Scan for the cell matching the given text and deliver its [x, y] coordinate at center. 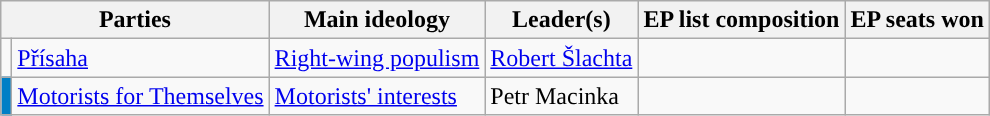
EP list composition [742, 20]
Leader(s) [562, 20]
Přísaha [140, 58]
Motorists for Themselves [140, 96]
EP seats won [917, 20]
Motorists' interests [377, 96]
Petr Macinka [562, 96]
Main ideology [377, 20]
Robert Šlachta [562, 58]
Parties [135, 20]
Right-wing populism [377, 58]
